Locate the cell with the specified text and output its [x, y] center coordinate. 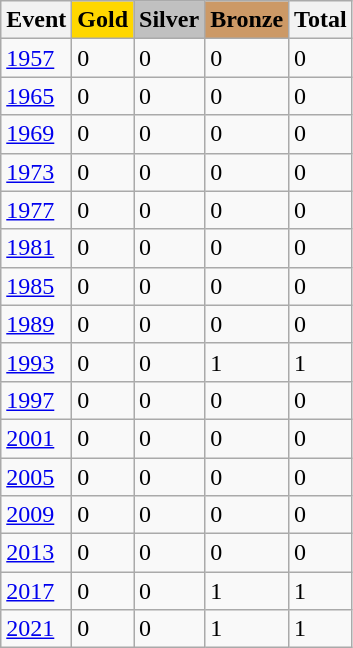
2009 [36, 515]
2013 [36, 553]
Gold [103, 20]
1973 [36, 172]
1985 [36, 286]
1989 [36, 324]
Silver [170, 20]
2005 [36, 477]
Event [36, 20]
2001 [36, 438]
1993 [36, 362]
Bronze [247, 20]
1977 [36, 210]
1969 [36, 134]
2021 [36, 629]
1957 [36, 58]
Total [321, 20]
1997 [36, 400]
2017 [36, 591]
1965 [36, 96]
1981 [36, 248]
